From the cell containing the given text, extract its center point as [x, y] coordinate. 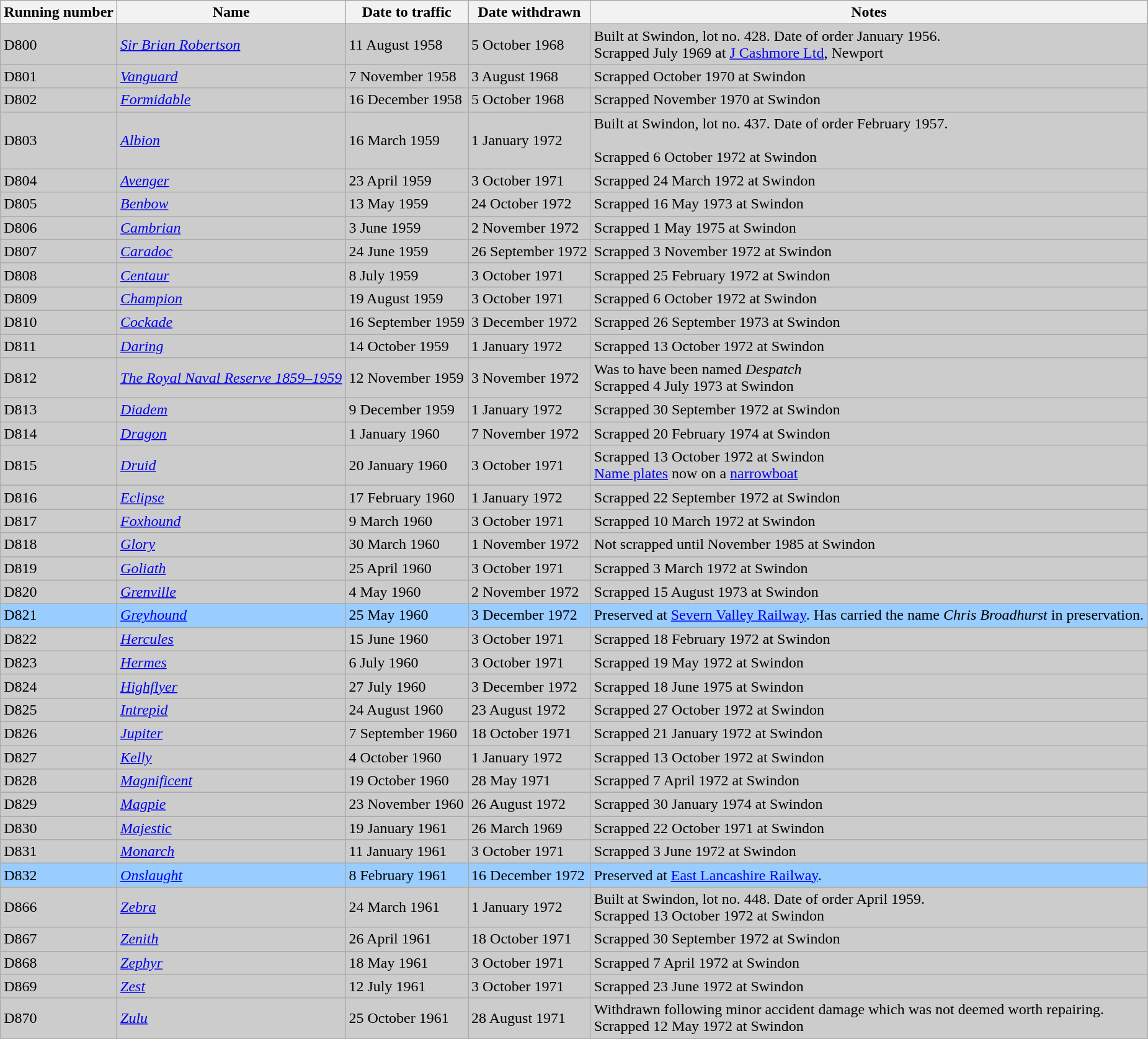
The Royal Naval Reserve 1859–1959 [231, 378]
Hercules [231, 639]
D868 [59, 963]
26 August 1972 [530, 805]
Scrapped 18 June 1975 at Swindon [868, 686]
Built at Swindon, lot no. 437. Date of order February 1957.Scrapped 6 October 1972 at Swindon [868, 140]
Scrapped 25 February 1972 at Swindon [868, 275]
Zest [231, 986]
16 December 1958 [407, 100]
8 July 1959 [407, 275]
Scrapped 1 May 1975 at Swindon [868, 228]
3 August 1968 [530, 76]
D821 [59, 615]
12 July 1961 [407, 986]
Scrapped November 1970 at Swindon [868, 100]
D866 [59, 907]
Champion [231, 298]
D810 [59, 322]
D826 [59, 733]
Grenville [231, 592]
11 January 1961 [407, 852]
28 August 1971 [530, 1019]
Kelly [231, 757]
Scrapped 23 June 1972 at Swindon [868, 986]
D805 [59, 204]
25 April 1960 [407, 568]
Date to traffic [407, 12]
Dragon [231, 434]
D801 [59, 76]
Monarch [231, 852]
D809 [59, 298]
Eclipse [231, 497]
Not scrapped until November 1985 at Swindon [868, 545]
Scrapped 3 November 1972 at Swindon [868, 251]
15 June 1960 [407, 639]
D832 [59, 875]
Highflyer [231, 686]
25 October 1961 [407, 1019]
Preserved at East Lancashire Railway. [868, 875]
18 May 1961 [407, 963]
Scrapped October 1970 at Swindon [868, 76]
Greyhound [231, 615]
Date withdrawn [530, 12]
D820 [59, 592]
D870 [59, 1019]
D825 [59, 710]
Scrapped 27 October 1972 at Swindon [868, 710]
D830 [59, 828]
4 May 1960 [407, 592]
D807 [59, 251]
Scrapped 21 January 1972 at Swindon [868, 733]
16 December 1972 [530, 875]
24 October 1972 [530, 204]
Scrapped 22 September 1972 at Swindon [868, 497]
23 April 1959 [407, 181]
Scrapped 16 May 1973 at Swindon [868, 204]
12 November 1959 [407, 378]
Scrapped 26 September 1973 at Swindon [868, 322]
Cambrian [231, 228]
26 April 1961 [407, 939]
4 October 1960 [407, 757]
24 March 1961 [407, 907]
Majestic [231, 828]
16 September 1959 [407, 322]
7 November 1972 [530, 434]
Jupiter [231, 733]
D812 [59, 378]
D802 [59, 100]
9 December 1959 [407, 410]
19 August 1959 [407, 298]
D823 [59, 662]
Glory [231, 545]
D867 [59, 939]
D829 [59, 805]
16 March 1959 [407, 140]
9 March 1960 [407, 521]
D808 [59, 275]
7 November 1958 [407, 76]
Scrapped 24 March 1972 at Swindon [868, 181]
D815 [59, 465]
24 June 1959 [407, 251]
D816 [59, 497]
30 March 1960 [407, 545]
Scrapped 10 March 1972 at Swindon [868, 521]
Notes [868, 12]
D813 [59, 410]
Scrapped 19 May 1972 at Swindon [868, 662]
Magnificent [231, 781]
Daring [231, 346]
D811 [59, 346]
8 February 1961 [407, 875]
14 October 1959 [407, 346]
Running number [59, 12]
Cockade [231, 322]
Scrapped 13 October 1972 at SwindonName plates now on a narrowboat [868, 465]
Zebra [231, 907]
27 July 1960 [407, 686]
Sir Brian Robertson [231, 45]
D827 [59, 757]
Onslaught [231, 875]
D804 [59, 181]
D824 [59, 686]
Was to have been named DespatchScrapped 4 July 1973 at Swindon [868, 378]
Scrapped 3 June 1972 at Swindon [868, 852]
D817 [59, 521]
Scrapped 18 February 1972 at Swindon [868, 639]
Scrapped 20 February 1974 at Swindon [868, 434]
Albion [231, 140]
Goliath [231, 568]
D800 [59, 45]
Intrepid [231, 710]
Name [231, 12]
Built at Swindon, lot no. 428. Date of order January 1956.Scrapped July 1969 at J Cashmore Ltd, Newport [868, 45]
24 August 1960 [407, 710]
28 May 1971 [530, 781]
Scrapped 15 August 1973 at Swindon [868, 592]
7 September 1960 [407, 733]
Benbow [231, 204]
Diadem [231, 410]
Scrapped 22 October 1971 at Swindon [868, 828]
23 August 1972 [530, 710]
Caradoc [231, 251]
Vanguard [231, 76]
D814 [59, 434]
26 March 1969 [530, 828]
3 November 1972 [530, 378]
D819 [59, 568]
Built at Swindon, lot no. 448. Date of order April 1959.Scrapped 13 October 1972 at Swindon [868, 907]
D869 [59, 986]
D806 [59, 228]
D818 [59, 545]
Preserved at Severn Valley Railway. Has carried the name Chris Broadhurst in preservation. [868, 615]
6 July 1960 [407, 662]
D831 [59, 852]
20 January 1960 [407, 465]
D822 [59, 639]
19 October 1960 [407, 781]
26 September 1972 [530, 251]
Scrapped 3 March 1972 at Swindon [868, 568]
1 November 1972 [530, 545]
Zulu [231, 1019]
D803 [59, 140]
Centaur [231, 275]
17 February 1960 [407, 497]
25 May 1960 [407, 615]
13 May 1959 [407, 204]
Hermes [231, 662]
Avenger [231, 181]
Scrapped 30 January 1974 at Swindon [868, 805]
Foxhound [231, 521]
Druid [231, 465]
11 August 1958 [407, 45]
3 June 1959 [407, 228]
Zenith [231, 939]
Zephyr [231, 963]
1 January 1960 [407, 434]
D828 [59, 781]
Withdrawn following minor accident damage which was not deemed worth repairing.Scrapped 12 May 1972 at Swindon [868, 1019]
Formidable [231, 100]
23 November 1960 [407, 805]
19 January 1961 [407, 828]
Scrapped 6 October 1972 at Swindon [868, 298]
Magpie [231, 805]
